From the cell containing the given text, extract its center point as (x, y) coordinate. 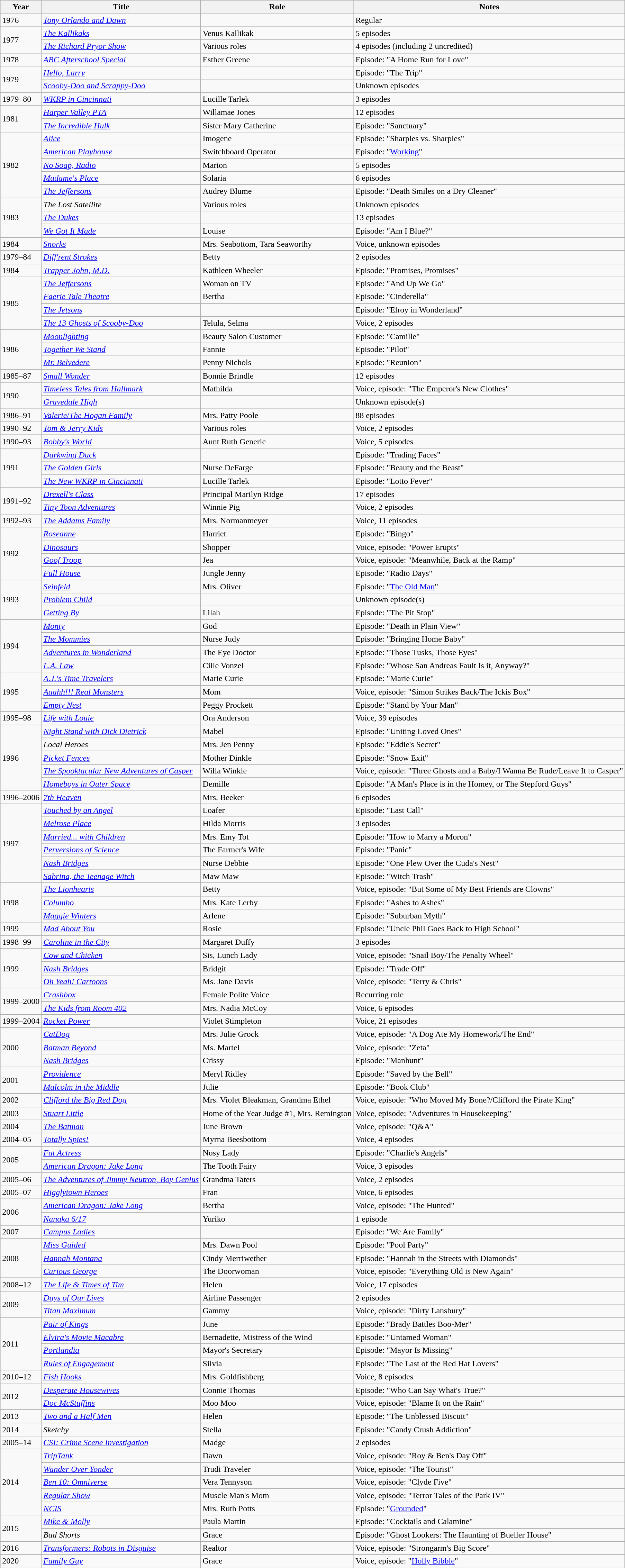
Fish Hooks (121, 1377)
Voice, episode: "The Hunted" (489, 1205)
The Jetsons (121, 310)
Stuart Little (121, 1113)
Home of the Year Judge #1, Mrs. Remington (277, 1113)
The Lionhearts (121, 889)
2015 (21, 1528)
1994 (21, 646)
Rules of Engagement (121, 1363)
Episode: "Beauty and the Beast" (489, 468)
2010–12 (21, 1377)
Mad About You (121, 929)
Willamae Jones (277, 112)
1978 (21, 60)
Voice, episode: "Terror Tales of the Park IV" (489, 1495)
Hello, Larry (121, 73)
Episode: "Charlie's Angels" (489, 1153)
Venus Kallikak (277, 33)
Episode: "Working" (489, 152)
Diff'rent Strokes (121, 257)
1996–2006 (21, 797)
1992 (21, 553)
1999–2004 (21, 1021)
TripTank (121, 1456)
Episode: "And Up We Go" (489, 283)
Voice, unknown episodes (489, 244)
The Doorwoman (277, 1271)
The Farmer's Wife (277, 850)
Episode: "Am I Blue?" (489, 231)
Peggy Prockett (277, 705)
Esther Greene (277, 60)
Mrs. Emy Tot (277, 837)
Episode: "Uniting Loved Ones" (489, 731)
Mom (277, 692)
Voice, episode: "Simon Strikes Back/The Ickis Box" (489, 692)
Curious George (121, 1271)
Melrose Place (121, 824)
Titan Maximum (121, 1311)
Maggie Winters (121, 916)
Bonnie Brindle (277, 375)
WKRP in Cincinnati (121, 99)
Jungle Jenny (277, 573)
2004–05 (21, 1140)
1990 (21, 396)
Realtor (277, 1548)
Voice, episode: "Power Erupts" (489, 547)
Voice, 21 episodes (489, 1021)
Goof Troop (121, 560)
1990–93 (21, 442)
Stella (277, 1430)
Voice, episode: "Holly Bibble" (489, 1561)
1981 (21, 119)
Doc McStuffins (121, 1403)
The Addams Family (121, 520)
Episode: "Whose San Andreas Fault Is it, Anyway?" (489, 665)
Title (121, 7)
17 episodes (489, 494)
Year (21, 7)
Vera Tennyson (277, 1482)
Family Guy (121, 1561)
1991 (21, 468)
Ora Anderson (277, 718)
Roseanne (121, 534)
Episode: "One Flew Over the Cuda's Nest" (489, 863)
L.A. Law (121, 665)
Dinosaurs (121, 547)
2002 (21, 1100)
Episode: "Brady Battles Boo-Mer" (489, 1324)
Fat Actress (121, 1153)
Episode: "Marie Curie" (489, 679)
Episode: "Uncle Phil Goes Back to High School" (489, 929)
Episode: "Panic" (489, 850)
CSI: Crime Scene Investigation (121, 1443)
Myrna Beesbottom (277, 1140)
1979 (21, 79)
Voice, episode: "A Dog Ate My Homework/The End" (489, 1034)
Voice, episode: "Three Ghosts and a Baby/I Wanna Be Rude/Leave It to Casper" (489, 771)
1986 (21, 349)
Providence (121, 1074)
The Tooth Fairy (277, 1166)
Demille (277, 784)
2005 (21, 1159)
Elvira's Movie Macabre (121, 1337)
Madge (277, 1443)
Episode: "Radio Days" (489, 573)
Maw Maw (277, 876)
Nanaka 6/17 (121, 1218)
1995 (21, 692)
Bad Shorts (121, 1535)
Mrs. Oliver (277, 587)
Episode: "The Last of the Red Hat Lovers" (489, 1363)
1992–93 (21, 520)
Harper Valley PTA (121, 112)
Episode: "Untamed Woman" (489, 1337)
American Playhouse (121, 152)
Mrs. Dawn Pool (277, 1245)
Harriet (277, 534)
Episode: "How to Marry a Moron" (489, 837)
Rosie (277, 929)
Darkwing Duck (121, 455)
Episode: "The Old Man" (489, 587)
Penny Nichols (277, 362)
Mabel (277, 731)
Recurring role (489, 995)
The Spooktacular New Adventures of Casper (121, 771)
Episode: "Hannah in the Streets with Diamonds" (489, 1258)
2011 (21, 1344)
1998 (21, 903)
2000 (21, 1048)
Moo Moo (277, 1403)
Tiny Toon Adventures (121, 507)
Nosy Lady (277, 1153)
Notes (489, 7)
Voice, 4 episodes (489, 1140)
The Dukes (121, 218)
Arlene (277, 916)
Caroline in the City (121, 942)
Wander Over Yonder (121, 1469)
Voice, episode: "Q&A" (489, 1126)
Batman Beyond (121, 1048)
Episode: "Promises, Promises" (489, 270)
1976 (21, 20)
1990–92 (21, 428)
Episode: "Candy Crush Addiction" (489, 1430)
Gammy (277, 1311)
Tony Orlando and Dawn (121, 20)
1983 (21, 218)
Julie (277, 1087)
Monty (121, 626)
1999–2000 (21, 1001)
Episode: "A Man's Place is in the Homey, or The Stepford Guys" (489, 784)
Woman on TV (277, 283)
Mrs. Kate Lerby (277, 903)
The New WKRP in Cincinnati (121, 481)
Episode: "Mayor Is Missing" (489, 1350)
Episode: "The Pit Stop" (489, 613)
Episode: "Elroy in Wonderland" (489, 310)
Voice, 5 episodes (489, 442)
2006 (21, 1212)
Sabrina, the Teenage Witch (121, 876)
Airline Passenger (277, 1298)
1977 (21, 40)
Episode: "A Home Run for Love" (489, 60)
Imogene (277, 138)
Full House (121, 573)
Louise (277, 231)
Shopper (277, 547)
Episode: "Bringing Home Baby" (489, 639)
Mrs. Julie Grock (277, 1034)
Oh Yeah! Cartoons (121, 981)
Voice, 11 episodes (489, 520)
Voice, episode: "Clyde Five" (489, 1482)
Episode: "Snow Exit" (489, 758)
2005–06 (21, 1179)
Tom & Jerry Kids (121, 428)
Bridgit (277, 968)
The Golden Girls (121, 468)
Mrs. Violet Bleakman, Grandma Ethel (277, 1100)
Winnie Pig (277, 507)
Voice, 3 episodes (489, 1166)
Adventures in Wonderland (121, 652)
Aunt Ruth Generic (277, 442)
2007 (21, 1232)
Mrs. Normanmeyer (277, 520)
Alice (121, 138)
2020 (21, 1561)
Voice, episode: "Terry & Chris" (489, 981)
Small Wonder (121, 375)
Mother Dinkle (277, 758)
Audrey Blume (277, 191)
Pair of Kings (121, 1324)
June (277, 1324)
1986–91 (21, 415)
Voice, 8 episodes (489, 1377)
Episode: "Death in Plain View" (489, 626)
Crashbox (121, 995)
Lilah (277, 613)
Seinfeld (121, 587)
Role (277, 7)
Episode: "Death Smiles on a Dry Cleaner" (489, 191)
Voice, episode: "The Tourist" (489, 1469)
Beauty Salon Customer (277, 336)
Getting By (121, 613)
Clifford the Big Red Dog (121, 1100)
Mr. Belvedere (121, 362)
Episode: "Grounded" (489, 1508)
2008–12 (21, 1285)
Ben 10: Omniverse (121, 1482)
Female Polite Voice (277, 995)
Episode: "Cocktails and Calamine" (489, 1522)
Fannie (277, 349)
ABC Afterschool Special (121, 60)
2003 (21, 1113)
Connie Thomas (277, 1390)
Gravedale High (121, 402)
1995–98 (21, 718)
God (277, 626)
Voice, episode: "Zeta" (489, 1048)
Together We Stand (121, 349)
1 episode (489, 1218)
Valerie/The Hogan Family (121, 415)
The Eye Doctor (277, 652)
Episode: "Trading Faces" (489, 455)
Episode: "Ghost Lookers: The Haunting of Bueller House" (489, 1535)
Paula Martin (277, 1522)
Timeless Tales from Hallmark (121, 389)
Episode: "We Are Family" (489, 1232)
Violet Stimpleton (277, 1021)
The Kallikaks (121, 33)
Sis, Lunch Lady (277, 955)
Scooby-Doo and Scrappy-Doo (121, 86)
Muscle Man's Mom (277, 1495)
The Life & Times of Tim (121, 1285)
We Got It Made (121, 231)
Episode: "Pilot" (489, 349)
Voice, episode: "The Emperor's New Clothes" (489, 389)
Episode: "The Trip" (489, 73)
Days of Our Lives (121, 1298)
Empty Nest (121, 705)
Telula, Selma (277, 323)
Aaahh!!! Real Monsters (121, 692)
Ms. Martel (277, 1048)
Jea (277, 560)
Cindy Merriwether (277, 1258)
1993 (21, 600)
Switchboard Operator (277, 152)
Perversions of Science (121, 850)
Mayor's Secretary (277, 1350)
Episode: "Suburban Myth" (489, 916)
Yuriko (277, 1218)
Voice, episode: "Who Moved My Bone?/Clifford the Pirate King" (489, 1100)
Grandma Taters (277, 1179)
Voice, episode: "Roy & Ben's Day Off" (489, 1456)
Trudi Traveler (277, 1469)
Principal Marilyn Ridge (277, 494)
Married... with Children (121, 837)
Two and a Half Men (121, 1416)
1998–99 (21, 942)
Regular Show (121, 1495)
Snorks (121, 244)
Mrs. Patty Poole (277, 415)
Voice, episode: "Meanwhile, Back at the Ramp" (489, 560)
Sister Mary Catherine (277, 125)
Touched by an Angel (121, 810)
Margaret Duffy (277, 942)
Nurse Debbie (277, 863)
1985 (21, 303)
2001 (21, 1080)
4 episodes (including 2 uncredited) (489, 46)
The Mommies (121, 639)
NCIS (121, 1508)
88 episodes (489, 415)
Malcolm in the Middle (121, 1087)
Regular (489, 20)
Loafer (277, 810)
Solaria (277, 178)
Voice, episode: "Dirty Lansbury" (489, 1311)
Episode: "Camille" (489, 336)
Episode: "Bingo" (489, 534)
Episode: "Last Call" (489, 810)
The Richard Pryor Show (121, 46)
Campus Ladies (121, 1232)
Voice, episode: "Snail Boy/The Penalty Wheel" (489, 955)
Bernadette, Mistress of the Wind (277, 1337)
Episode: "Pool Party" (489, 1245)
2009 (21, 1304)
The 13 Ghosts of Scooby-Doo (121, 323)
Mrs. Ruth Potts (277, 1508)
Silvia (277, 1363)
Sketchy (121, 1430)
Mrs. Nadia McCoy (277, 1008)
Homeboys in Outer Space (121, 784)
The Incredible Hulk (121, 125)
Mrs. Goldfishberg (277, 1377)
Marion (277, 165)
The Adventures of Jimmy Neutron, Boy Genius (121, 1179)
Voice, 17 episodes (489, 1285)
Episode: "Stand by Your Man" (489, 705)
CatDog (121, 1034)
Transformers: Robots in Disguise (121, 1548)
1996 (21, 758)
Dawn (277, 1456)
Episode: "Who Can Say What's True?" (489, 1390)
Local Heroes (121, 744)
7th Heaven (121, 797)
1991–92 (21, 501)
Rocket Power (121, 1021)
2008 (21, 1258)
Voice, 39 episodes (489, 718)
Picket Fences (121, 758)
Madame's Place (121, 178)
2013 (21, 1416)
Moonlighting (121, 336)
June Brown (277, 1126)
Columbo (121, 903)
Problem Child (121, 600)
Episode: "Reunion" (489, 362)
Episode: "Those Tusks, Those Eyes" (489, 652)
Episode: "Trade Off" (489, 968)
Cow and Chicken (121, 955)
Mrs. Seabottom, Tara Seaworthy (277, 244)
Portlandia (121, 1350)
Episode: "Sanctuary" (489, 125)
Voice, episode: "But Some of My Best Friends are Clowns" (489, 889)
Drexell's Class (121, 494)
No Soap, Radio (121, 165)
Life with Louie (121, 718)
Totally Spies! (121, 1140)
The Lost Satellite (121, 205)
Episode: "Manhunt" (489, 1061)
Mike & Molly (121, 1522)
1997 (21, 843)
Miss Guided (121, 1245)
Bobby's World (121, 442)
A.J.'s Time Travelers (121, 679)
Ms. Jane Davis (277, 981)
Mathilda (277, 389)
1982 (21, 165)
Hannah Montana (121, 1258)
Voice, episode: "Everything Old is New Again" (489, 1271)
Episode: "Cinderella" (489, 297)
Nurse DeFarge (277, 468)
Episode: "Eddie's Secret" (489, 744)
1979–80 (21, 99)
1985–87 (21, 375)
2005–14 (21, 1443)
Meryl Ridley (277, 1074)
Voice, episode: "Strongarm's Big Score" (489, 1548)
Episode: "Book Club" (489, 1087)
Voice, episode: "Blame It on the Rain" (489, 1403)
Episode: "Sharples vs. Sharples" (489, 138)
2004 (21, 1126)
Fran (277, 1192)
Episode: "Ashes to Ashes" (489, 903)
Hilda Morris (277, 824)
Higglytown Heroes (121, 1192)
Voice, episode: "Adventures in Housekeeping" (489, 1113)
1979–84 (21, 257)
Mrs. Beeker (277, 797)
Trapper John, M.D. (121, 270)
2005–07 (21, 1192)
Episode: "The Unblessed Biscuit" (489, 1416)
2012 (21, 1396)
The Batman (121, 1126)
Episode: "Saved by the Bell" (489, 1074)
2016 (21, 1548)
Episode: "Lotto Fever" (489, 481)
13 episodes (489, 218)
Night Stand with Dick Dietrick (121, 731)
Kathleen Wheeler (277, 270)
The Kids from Room 402 (121, 1008)
Nurse Judy (277, 639)
Mrs. Jen Penny (277, 744)
Desperate Housewives (121, 1390)
Episode: "Witch Trash" (489, 876)
Faerie Tale Theatre (121, 297)
Marie Curie (277, 679)
Willa Winkle (277, 771)
Cille Vonzel (277, 665)
Crissy (277, 1061)
